Detect which cell encompasses the target text, then output its (X, Y) center coordinate. 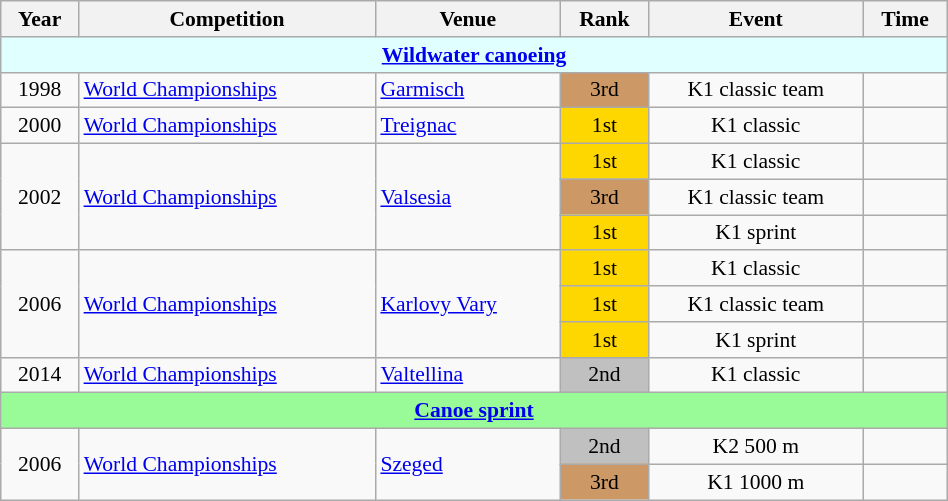
Year (40, 19)
Garmisch (468, 90)
Szeged (468, 464)
2014 (40, 375)
K2 500 m (756, 447)
Valtellina (468, 375)
Time (905, 19)
2000 (40, 126)
Treignac (468, 126)
Event (756, 19)
Wildwater canoeing (474, 55)
K1 1000 m (756, 482)
Canoe sprint (474, 411)
Venue (468, 19)
Competition (228, 19)
Karlovy Vary (468, 304)
Rank (604, 19)
2002 (40, 198)
Valsesia (468, 198)
1998 (40, 90)
